Find where the given text appears and provide that cell's center as (X, Y) coordinate. 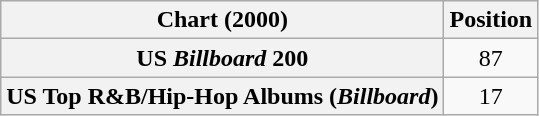
17 (491, 96)
US Top R&B/Hip-Hop Albums (Billboard) (222, 96)
87 (491, 58)
Position (491, 20)
US Billboard 200 (222, 58)
Chart (2000) (222, 20)
